Return (x, y) of the center of cell containing provided text 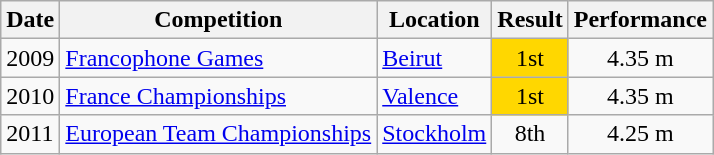
Stockholm (434, 134)
2011 (30, 134)
Result (530, 20)
Performance (640, 20)
2009 (30, 58)
8th (530, 134)
Valence (434, 96)
European Team Championships (218, 134)
4.25 m (640, 134)
2010 (30, 96)
Competition (218, 20)
Francophone Games (218, 58)
Location (434, 20)
Date (30, 20)
France Championships (218, 96)
Beirut (434, 58)
